Output the [X, Y] coordinate of the center of the cell containing the given text.  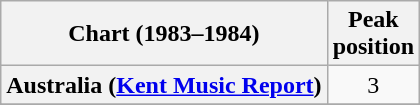
Australia (Kent Music Report) [164, 85]
Peakposition [373, 34]
Chart (1983–1984) [164, 34]
3 [373, 85]
